Provide the (X, Y) coordinate of the cell's center where the given text is located.  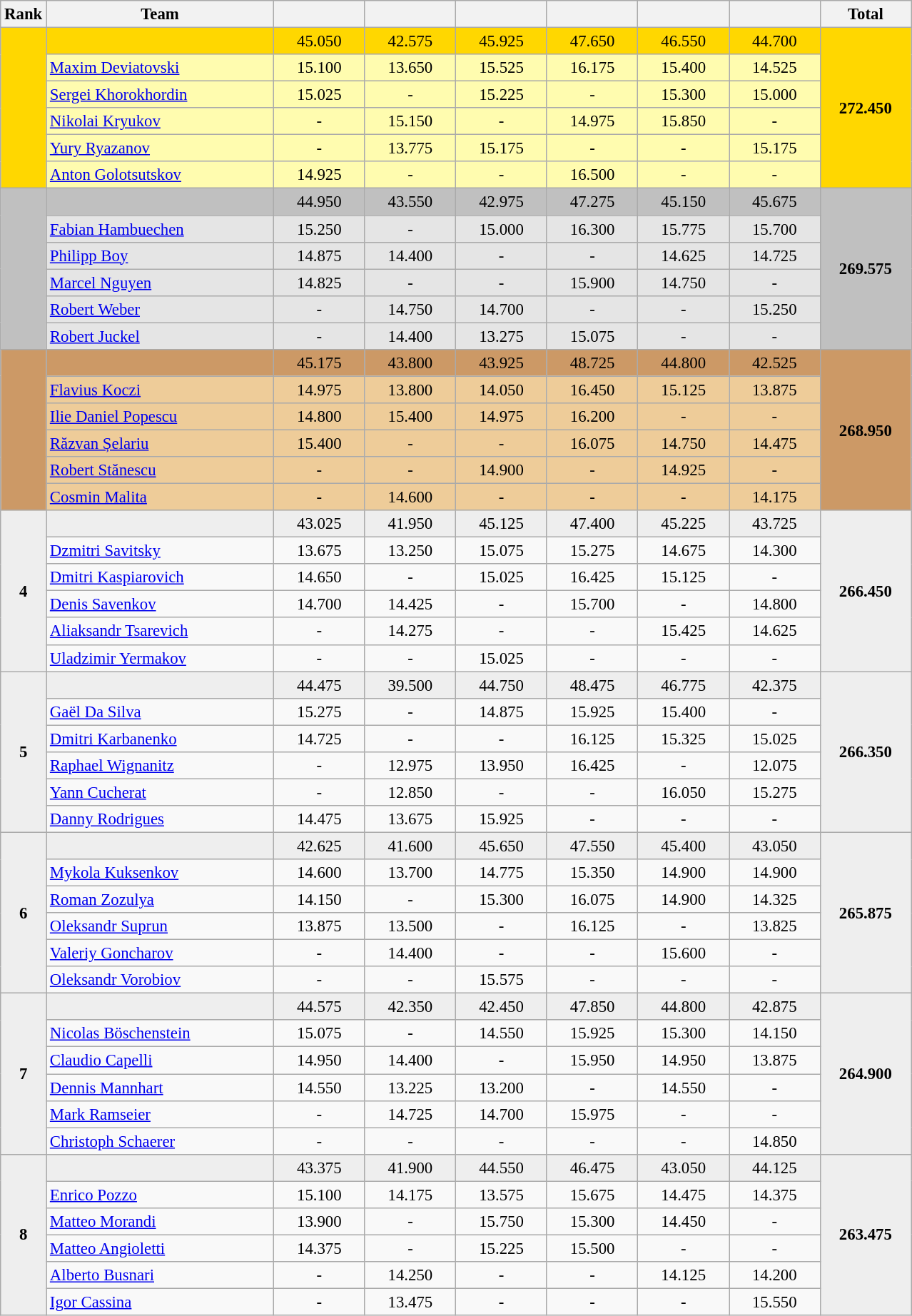
15.975 (592, 1114)
Matteo Angioletti (160, 1248)
15.575 (502, 980)
46.550 (684, 41)
12.975 (410, 766)
13.775 (410, 148)
264.900 (866, 1074)
42.575 (410, 41)
Marcel Nguyen (160, 283)
16.200 (592, 417)
14.200 (775, 1275)
Christoph Schaerer (160, 1141)
Matteo Morandi (160, 1222)
Nicolas Böschenstein (160, 1034)
47.550 (592, 846)
Anton Golotsutskov (160, 175)
16.300 (592, 229)
6 (24, 913)
Raphael Wignanitz (160, 766)
Răzvan Șelariu (160, 443)
42.525 (775, 363)
13.500 (410, 926)
Yury Ryazanov (160, 148)
42.375 (775, 685)
Yann Cucherat (160, 792)
44.750 (502, 685)
41.950 (410, 524)
14.450 (684, 1222)
14.850 (775, 1141)
266.450 (866, 591)
Cosmin Malita (160, 497)
15.150 (410, 121)
42.450 (502, 1007)
Roman Zozulya (160, 900)
13.800 (410, 390)
15.550 (775, 1302)
45.050 (320, 41)
47.650 (592, 41)
43.725 (775, 524)
Dmitri Kaspiarovich (160, 577)
45.225 (684, 524)
15.350 (592, 873)
42.975 (502, 202)
15.525 (502, 68)
16.050 (684, 792)
43.025 (320, 524)
13.250 (410, 551)
47.275 (592, 202)
14.050 (502, 390)
44.950 (320, 202)
15.900 (592, 283)
44.550 (502, 1168)
268.950 (866, 430)
13.825 (775, 926)
45.675 (775, 202)
Uladzimir Yermakov (160, 658)
43.925 (502, 363)
15.675 (592, 1195)
44.575 (320, 1007)
Ilie Daniel Popescu (160, 417)
15.750 (502, 1222)
266.350 (866, 752)
16.500 (592, 175)
Philipp Boy (160, 255)
14.650 (320, 577)
13.950 (502, 766)
44.700 (775, 41)
43.800 (410, 363)
45.925 (502, 41)
Robert Stănescu (160, 470)
48.475 (592, 685)
Fabian Hambuechen (160, 229)
269.575 (866, 269)
14.275 (410, 632)
8 (24, 1235)
43.550 (410, 202)
Oleksandr Vorobiov (160, 980)
272.450 (866, 108)
15.850 (684, 121)
39.500 (410, 685)
Dmitri Karbanenko (160, 739)
5 (24, 752)
12.850 (410, 792)
16.175 (592, 68)
14.775 (502, 873)
Sergei Khorokhordin (160, 95)
7 (24, 1074)
Gaël Da Silva (160, 712)
Robert Weber (160, 309)
44.475 (320, 685)
45.150 (684, 202)
15.600 (684, 953)
14.125 (684, 1275)
14.825 (320, 283)
14.675 (684, 551)
Flavius Koczi (160, 390)
14.425 (410, 604)
47.400 (592, 524)
14.250 (410, 1275)
Total (866, 14)
46.775 (684, 685)
265.875 (866, 913)
Mark Ramseier (160, 1114)
41.900 (410, 1168)
14.525 (775, 68)
Valeriy Goncharov (160, 953)
45.175 (320, 363)
15.775 (684, 229)
Oleksandr Suprun (160, 926)
15.500 (592, 1248)
Maxim Deviatovski (160, 68)
13.900 (320, 1222)
Robert Juckel (160, 336)
13.575 (502, 1195)
44.125 (775, 1168)
13.200 (502, 1088)
42.625 (320, 846)
16.450 (592, 390)
Nikolai Kryukov (160, 121)
Denis Savenkov (160, 604)
Rank (24, 14)
Igor Cassina (160, 1302)
47.850 (592, 1007)
45.400 (684, 846)
13.700 (410, 873)
Team (160, 14)
Dennis Mannhart (160, 1088)
41.600 (410, 846)
13.475 (410, 1302)
Mykola Kuksenkov (160, 873)
Dzmitri Savitsky (160, 551)
14.325 (775, 900)
15.425 (684, 632)
13.225 (410, 1088)
Aliaksandr Tsarevich (160, 632)
Alberto Busnari (160, 1275)
42.350 (410, 1007)
43.375 (320, 1168)
45.125 (502, 524)
14.300 (775, 551)
12.075 (775, 766)
15.950 (592, 1061)
Claudio Capelli (160, 1061)
42.875 (775, 1007)
46.475 (592, 1168)
Danny Rodrigues (160, 819)
48.725 (592, 363)
45.650 (502, 846)
13.275 (502, 336)
15.325 (684, 739)
263.475 (866, 1235)
Enrico Pozzo (160, 1195)
4 (24, 591)
13.650 (410, 68)
